From the cell containing the given text, extract its center point as (x, y) coordinate. 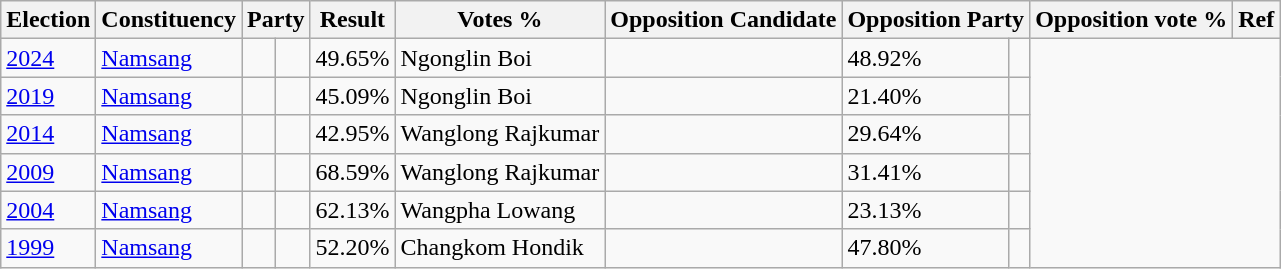
21.40% (925, 96)
Votes % (500, 20)
1999 (48, 248)
49.65% (352, 58)
Party (276, 20)
68.59% (352, 172)
45.09% (352, 96)
Constituency (169, 20)
2024 (48, 58)
2009 (48, 172)
52.20% (352, 248)
Wangpha Lowang (500, 210)
Opposition vote % (1132, 20)
Changkom Hondik (500, 248)
Opposition Party (936, 20)
29.64% (925, 134)
Result (352, 20)
47.80% (925, 248)
31.41% (925, 172)
42.95% (352, 134)
2019 (48, 96)
Opposition Candidate (724, 20)
2004 (48, 210)
48.92% (925, 58)
Ref (1256, 20)
2014 (48, 134)
Election (48, 20)
23.13% (925, 210)
62.13% (352, 210)
